From the cell containing the given text, extract its center point as [X, Y] coordinate. 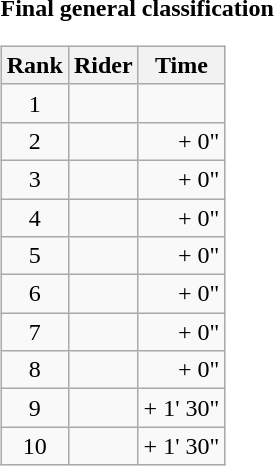
6 [34, 294]
3 [34, 179]
1 [34, 103]
4 [34, 217]
5 [34, 256]
8 [34, 370]
10 [34, 446]
Rider [103, 65]
2 [34, 141]
7 [34, 332]
Rank [34, 65]
Time [182, 65]
9 [34, 408]
